Output the [x, y] coordinate of the center of the cell containing the given text.  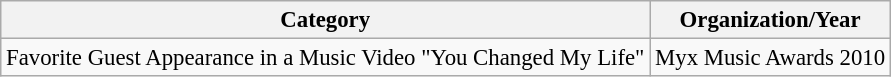
Myx Music Awards 2010 [770, 58]
Organization/Year [770, 20]
Category [326, 20]
Favorite Guest Appearance in a Music Video "You Changed My Life" [326, 58]
